From the cell containing the given text, extract its center point as (X, Y) coordinate. 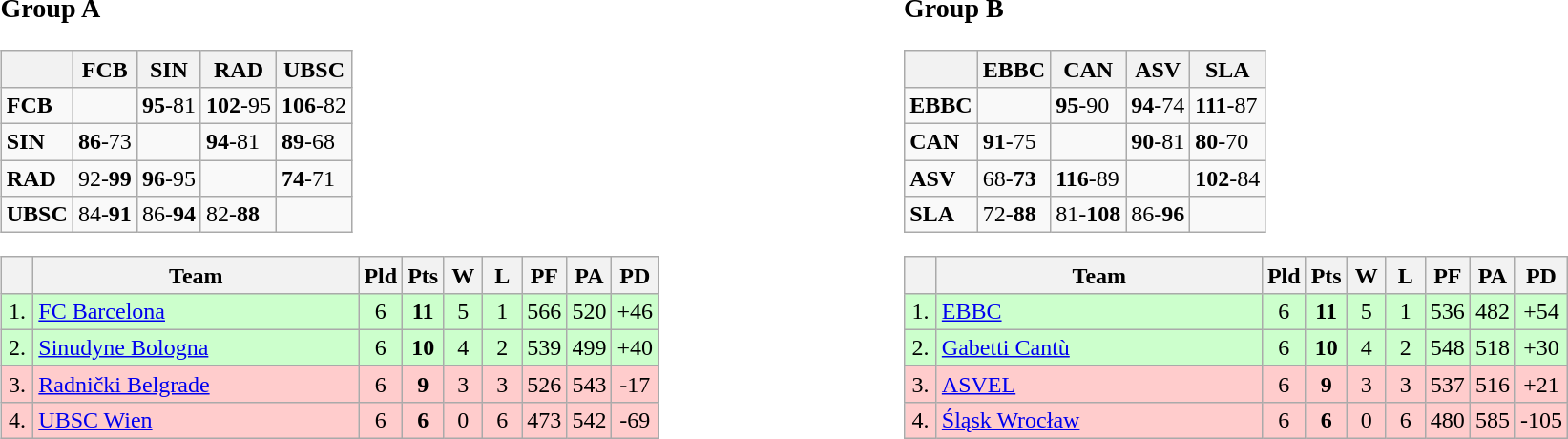
111-87 (1227, 105)
537 (1447, 384)
-105 (1540, 420)
FC Barcelona (197, 311)
95-81 (168, 105)
543 (590, 384)
Sinudyne Bologna (197, 347)
+46 (636, 311)
84-91 (105, 215)
72-88 (1014, 215)
526 (544, 384)
94-74 (1159, 105)
102-84 (1227, 178)
102-95 (239, 105)
Śląsk Wrocław (1099, 420)
473 (544, 420)
Radnički Belgrade (197, 384)
-17 (636, 384)
86-94 (168, 215)
536 (1447, 311)
68-73 (1014, 178)
74-71 (315, 178)
94-81 (239, 142)
116-89 (1088, 178)
585 (1493, 420)
542 (590, 420)
91-75 (1014, 142)
81-108 (1088, 215)
+21 (1540, 384)
96-95 (168, 178)
482 (1493, 311)
UBSC Wien (197, 420)
+54 (1540, 311)
520 (590, 311)
86-96 (1159, 215)
Gabetti Cantù (1099, 347)
90-81 (1159, 142)
92-99 (105, 178)
86-73 (105, 142)
499 (590, 347)
80-70 (1227, 142)
548 (1447, 347)
106-82 (315, 105)
-69 (636, 420)
480 (1447, 420)
82-88 (239, 215)
566 (544, 311)
95-90 (1088, 105)
89-68 (315, 142)
+30 (1540, 347)
ASVEL (1099, 384)
518 (1493, 347)
539 (544, 347)
+40 (636, 347)
516 (1493, 384)
